Return the [x, y] coordinate for the center point of the cell that contains the specified text.  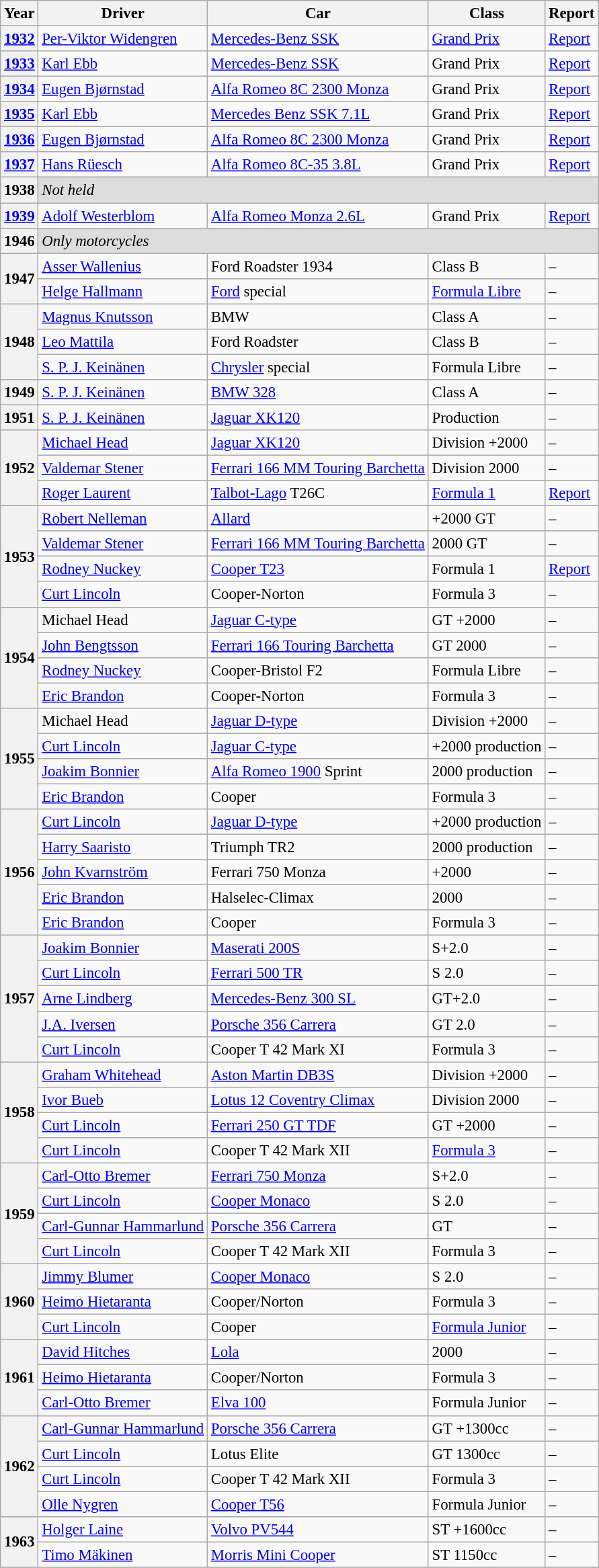
1952 [19, 468]
Asser Wallenius [123, 266]
Magnus Knutsson [123, 317]
Production [487, 417]
Ford Roadster 1934 [319, 266]
1962 [19, 1466]
Cooper T56 [319, 1504]
BMW [319, 317]
1953 [19, 556]
1963 [19, 1542]
Ferrari 250 GT TDF [319, 1125]
Leo Mattila [123, 342]
1938 [19, 190]
1958 [19, 1112]
Morris Mini Cooper [319, 1555]
Halselec-Climax [319, 898]
Cooper T 42 Mark XI [319, 1049]
Car [319, 13]
Olle Nygren [123, 1504]
Helge Hallmann [123, 291]
1933 [19, 64]
1936 [19, 140]
Volvo PV544 [319, 1530]
Not held [319, 190]
GT 2.0 [487, 1024]
Ford Roadster [319, 342]
Ivor Bueb [123, 1100]
Lotus Elite [319, 1454]
Cooper-Bristol F2 [319, 670]
Year [19, 13]
1939 [19, 216]
GT 1300cc [487, 1454]
Roger Laurent [123, 493]
1947 [19, 278]
J.A. Iversen [123, 1024]
Triumph TR2 [319, 848]
Hans Rüesch [123, 165]
1946 [19, 241]
Arne Lindberg [123, 999]
1956 [19, 872]
1960 [19, 1303]
Alfa Romeo 1900 Sprint [319, 772]
Cooper T23 [319, 569]
1937 [19, 165]
Jimmy Blumer [123, 1277]
Harry Saaristo [123, 848]
Adolf Westerblom [123, 216]
Robert Nelleman [123, 519]
Holger Laine [123, 1530]
1935 [19, 114]
Ford special [319, 291]
1957 [19, 999]
1955 [19, 759]
David Hitches [123, 1352]
Driver [123, 13]
Lotus 12 Coventry Climax [319, 1100]
1961 [19, 1378]
+2000 [487, 872]
Chrysler special [319, 367]
John Kvarnström [123, 872]
ST 1150cc [487, 1555]
1934 [19, 89]
GT [487, 1226]
Maserati 200S [319, 948]
1954 [19, 657]
Lola [319, 1352]
1951 [19, 417]
GT+2.0 [487, 999]
John Bengtsson [123, 645]
Per-Viktor Widengren [123, 39]
1948 [19, 341]
Elva 100 [319, 1403]
BMW 328 [319, 393]
Mercedes Benz SSK 7.1L [319, 114]
Timo Mäkinen [123, 1555]
Ferrari 500 TR [319, 974]
Graham Whitehead [123, 1075]
Allard [319, 519]
Aston Martin DB3S [319, 1075]
GT +1300cc [487, 1428]
Mercedes-Benz 300 SL [319, 999]
Only motorcycles [319, 241]
GT 2000 [487, 645]
Class [487, 13]
1949 [19, 393]
Alfa Romeo Monza 2.6L [319, 216]
Alfa Romeo 8C-35 3.8L [319, 165]
1932 [19, 39]
Talbot-Lago T26C [319, 493]
1959 [19, 1213]
Ferrari 166 Touring Barchetta [319, 645]
ST +1600cc [487, 1530]
2000 GT [487, 544]
+2000 GT [487, 519]
